Return (x, y) of the center of cell containing provided text 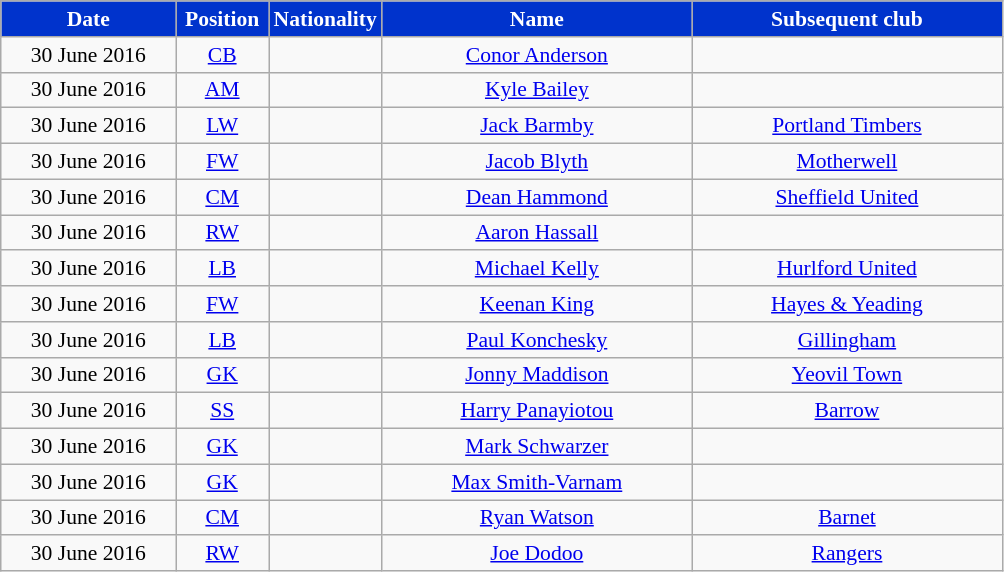
Keenan King (537, 304)
CB (222, 55)
Harry Panayiotou (537, 411)
Ryan Watson (537, 518)
AM (222, 90)
SS (222, 411)
Date (88, 19)
Dean Hammond (537, 197)
Motherwell (847, 162)
Nationality (324, 19)
Rangers (847, 554)
Aaron Hassall (537, 233)
Mark Schwarzer (537, 447)
Jack Barmby (537, 126)
Name (537, 19)
Gillingham (847, 340)
Kyle Bailey (537, 90)
Hurlford United (847, 269)
Barnet (847, 518)
Barrow (847, 411)
Conor Anderson (537, 55)
Portland Timbers (847, 126)
Hayes & Yeading (847, 304)
LW (222, 126)
Jacob Blyth (537, 162)
Sheffield United (847, 197)
Position (222, 19)
Paul Konchesky (537, 340)
Michael Kelly (537, 269)
Jonny Maddison (537, 375)
Subsequent club (847, 19)
Max Smith-Varnam (537, 482)
Yeovil Town (847, 375)
Joe Dodoo (537, 554)
